From the cell containing the given text, extract its center point as [X, Y] coordinate. 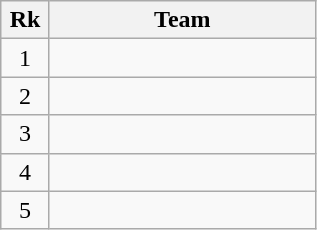
1 [26, 58]
Rk [26, 20]
3 [26, 134]
5 [26, 210]
4 [26, 172]
Team [182, 20]
2 [26, 96]
